From the cell containing the given text, extract its center point as (X, Y) coordinate. 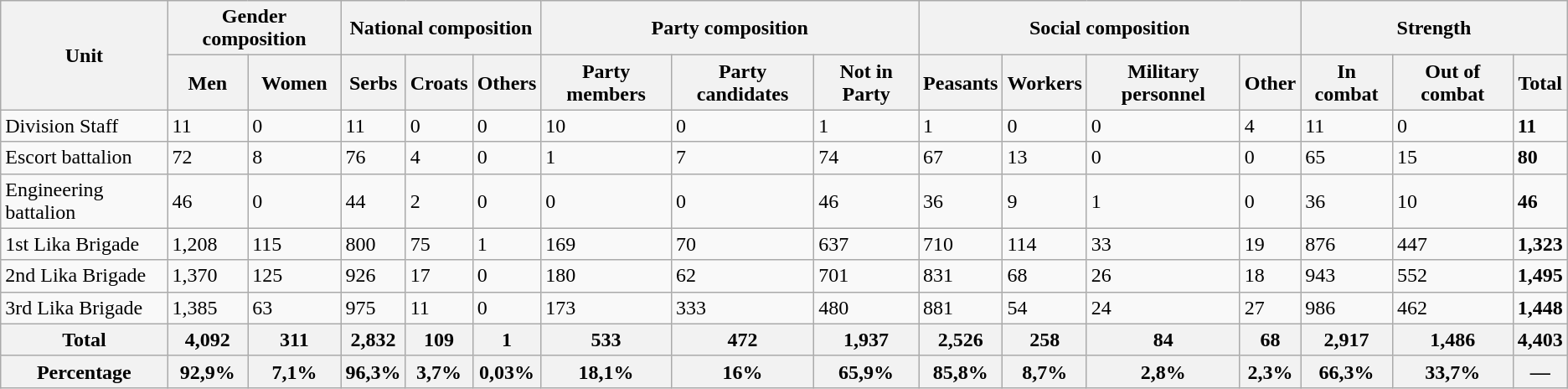
65 (1347, 158)
831 (961, 276)
54 (1044, 308)
19 (1270, 244)
Not in Party (866, 82)
258 (1044, 340)
1,486 (1452, 340)
Out of combat (1452, 82)
2,3% (1270, 371)
96,3% (374, 371)
Peasants (961, 82)
447 (1452, 244)
74 (866, 158)
4,403 (1540, 340)
80 (1540, 158)
27 (1270, 308)
1,448 (1540, 308)
114 (1044, 244)
986 (1347, 308)
1,385 (208, 308)
881 (961, 308)
173 (606, 308)
472 (742, 340)
1,323 (1540, 244)
Party members (606, 82)
2,832 (374, 340)
Division Staff (84, 126)
8 (295, 158)
1,937 (866, 340)
3rd Lika Brigade (84, 308)
1,495 (1540, 276)
3,7% (439, 371)
2 (439, 201)
943 (1347, 276)
926 (374, 276)
17 (439, 276)
33 (1163, 244)
18,1% (606, 371)
67 (961, 158)
66,3% (1347, 371)
7 (742, 158)
2,8% (1163, 371)
Strength (1434, 29)
62 (742, 276)
9 (1044, 201)
Unit (84, 55)
— (1540, 371)
876 (1347, 244)
533 (606, 340)
710 (961, 244)
Women (295, 82)
Others (507, 82)
Social composition (1110, 29)
Party candidates (742, 82)
Engineering battalion (84, 201)
2,917 (1347, 340)
72 (208, 158)
Party composition (730, 29)
552 (1452, 276)
311 (295, 340)
In combat (1347, 82)
701 (866, 276)
84 (1163, 340)
75 (439, 244)
15 (1452, 158)
18 (1270, 276)
16% (742, 371)
109 (439, 340)
7,1% (295, 371)
480 (866, 308)
13 (1044, 158)
115 (295, 244)
1st Lika Brigade (84, 244)
Other (1270, 82)
333 (742, 308)
1,370 (208, 276)
65,9% (866, 371)
800 (374, 244)
70 (742, 244)
Men (208, 82)
462 (1452, 308)
2nd Lika Brigade (84, 276)
44 (374, 201)
63 (295, 308)
125 (295, 276)
Gender composition (255, 29)
Percentage (84, 371)
Military personnel (1163, 82)
76 (374, 158)
4,092 (208, 340)
1,208 (208, 244)
Escort battalion (84, 158)
Workers (1044, 82)
92,9% (208, 371)
National composition (441, 29)
180 (606, 276)
26 (1163, 276)
8,7% (1044, 371)
33,7% (1452, 371)
2,526 (961, 340)
Croats (439, 82)
24 (1163, 308)
975 (374, 308)
637 (866, 244)
85,8% (961, 371)
169 (606, 244)
Serbs (374, 82)
0,03% (507, 371)
